Locate the cell with the specified text and output its (X, Y) center coordinate. 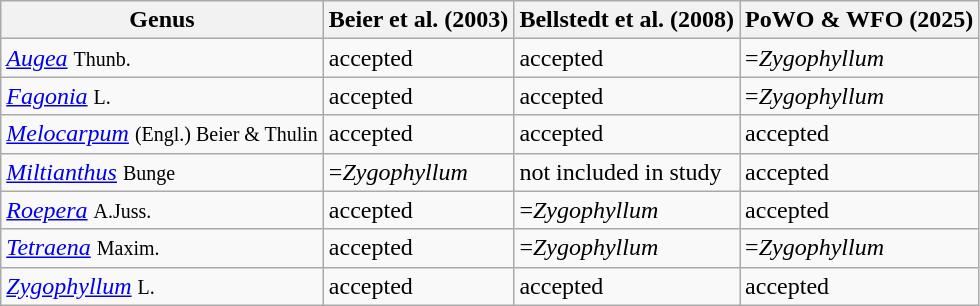
Beier et al. (2003) (418, 20)
Zygophyllum L. (162, 286)
Augea Thunb. (162, 58)
Genus (162, 20)
Roepera A.Juss. (162, 210)
PoWO & WFO (2025) (860, 20)
not included in study (627, 172)
Fagonia L. (162, 96)
Bellstedt et al. (2008) (627, 20)
Tetraena Maxim. (162, 248)
Miltianthus Bunge (162, 172)
Melocarpum (Engl.) Beier & Thulin (162, 134)
